Find where the given text appears and provide that cell's center as [X, Y] coordinate. 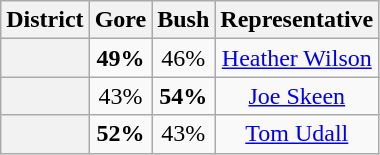
Tom Udall [297, 134]
District [45, 20]
49% [120, 58]
52% [120, 134]
Representative [297, 20]
Heather Wilson [297, 58]
46% [184, 58]
54% [184, 96]
Gore [120, 20]
Bush [184, 20]
Joe Skeen [297, 96]
